Determine the (X, Y) coordinate at the center of the cell enclosing the given text.  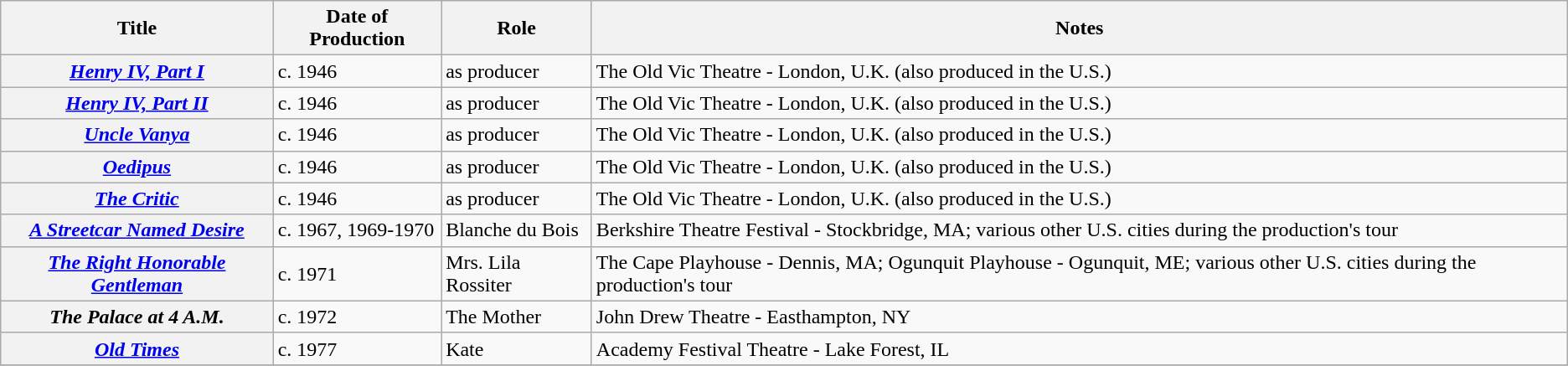
John Drew Theatre - Easthampton, NY (1079, 317)
c. 1977 (357, 348)
c. 1972 (357, 317)
Oedipus (137, 167)
The Critic (137, 198)
Mrs. Lila Rossiter (517, 273)
The Mother (517, 317)
Henry IV, Part I (137, 71)
The Palace at 4 A.M. (137, 317)
The Cape Playhouse - Dennis, MA; Ogunquit Playhouse - Ogunquit, ME; various other U.S. cities during the production's tour (1079, 273)
Date of Production (357, 28)
Academy Festival Theatre - Lake Forest, IL (1079, 348)
Henry IV, Part II (137, 103)
A Streetcar Named Desire (137, 230)
c. 1967, 1969-1970 (357, 230)
Kate (517, 348)
Role (517, 28)
Old Times (137, 348)
The Right Honorable Gentleman (137, 273)
Title (137, 28)
Blanche du Bois (517, 230)
Uncle Vanya (137, 135)
Berkshire Theatre Festival - Stockbridge, MA; various other U.S. cities during the production's tour (1079, 230)
c. 1971 (357, 273)
Notes (1079, 28)
